Detect which cell encompasses the target text, then output its (X, Y) center coordinate. 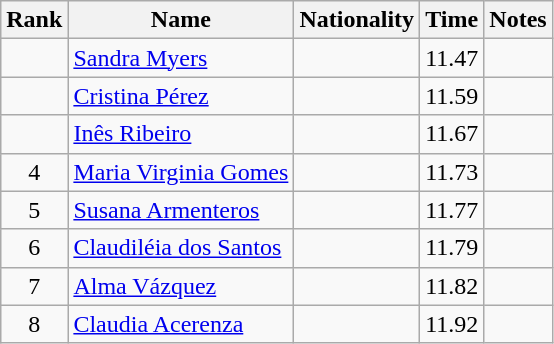
11.82 (452, 286)
Name (181, 20)
Claudia Acerenza (181, 324)
Sandra Myers (181, 58)
11.77 (452, 210)
Nationality (357, 20)
11.73 (452, 172)
Time (452, 20)
7 (34, 286)
Claudiléia dos Santos (181, 248)
11.79 (452, 248)
11.47 (452, 58)
Cristina Pérez (181, 96)
5 (34, 210)
Notes (518, 20)
Inês Ribeiro (181, 134)
Alma Vázquez (181, 286)
11.92 (452, 324)
Susana Armenteros (181, 210)
Rank (34, 20)
8 (34, 324)
6 (34, 248)
Maria Virginia Gomes (181, 172)
11.67 (452, 134)
4 (34, 172)
11.59 (452, 96)
